Determine the [x, y] coordinate at the center of the cell enclosing the given text.  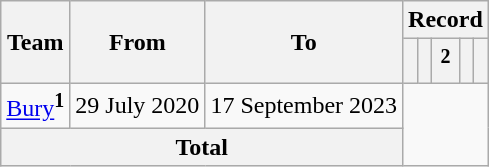
Record [446, 20]
29 July 2020 [138, 106]
Bury1 [36, 106]
17 September 2023 [304, 106]
2 [446, 62]
Team [36, 42]
From [138, 42]
To [304, 42]
Total [202, 147]
